Identify which cell holds the provided text, then report its (X, Y) central coordinate. 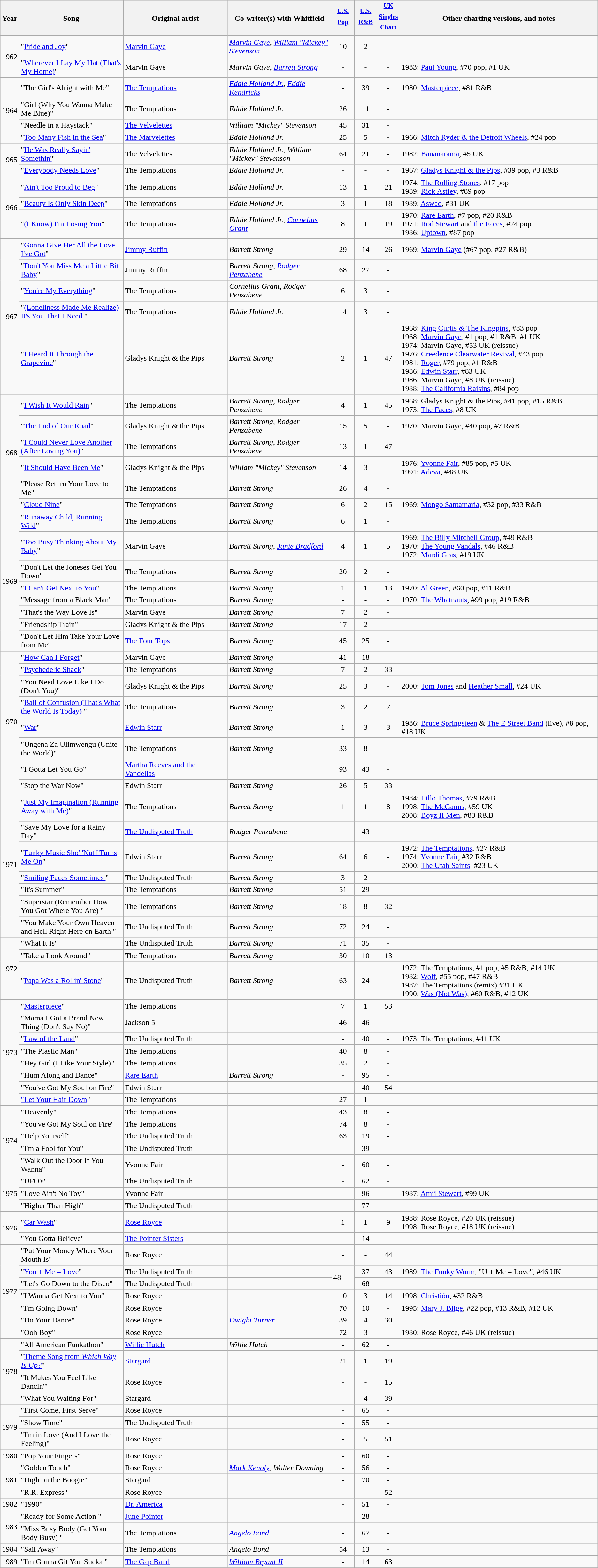
"I'm in Love (And I Love the Feeling)" (71, 1439)
"You Gotta Believe" (71, 1238)
1968 (10, 453)
1984 (10, 1549)
1964 (10, 110)
Original artist (175, 18)
"Ooh Boy" (71, 1332)
1980: Rose Royce, #46 UK (reissue) (499, 1332)
Dr. America (175, 1504)
"I Wanna Get Next to You" (71, 1296)
The Marvelettes (175, 137)
56 (365, 1468)
"How Can I Forget" (71, 657)
"Don't Let the Joneses Get You Down" (71, 572)
"Stop the War Now" (71, 786)
"Let Your Hair Down" (71, 1100)
"Runaway Child, Running Wild" (71, 521)
1970: The Whatnauts, #99 pop, #19 R&B (499, 600)
1975 (10, 1193)
"It Should Have Been Me" (71, 467)
53 (388, 1006)
"Miss Busy Body (Get Your Body Busy) " (71, 1533)
31 (365, 125)
1979 (10, 1427)
1995: Mary J. Blige, #22 pop, #13 R&B, #12 UK (499, 1308)
Eddie Holland Jr., Eddie Kendricks (280, 88)
1983 (10, 1527)
1978 (10, 1371)
"What It Is" (71, 943)
Jackson 5 (175, 1022)
"Love Ain't No Toy" (71, 1193)
"Cloud Nine" (71, 505)
Eddie Holland Jr., Cornelius Grant (280, 224)
The Gap Band (175, 1562)
Martha Reeves and the Vandellas (175, 769)
1967: Gladys Knight & the Pips, #39 pop, #3 R&B (499, 170)
1971 (10, 864)
"Ungena Za Ulimwengu (Unite the World)" (71, 748)
June Pointer (175, 1517)
"Show Time" (71, 1423)
"Needle in a Haystack" (71, 125)
"Let's Go Down to the Disco" (71, 1284)
1977 (10, 1291)
1973 (10, 1053)
1973: The Temptations, #41 UK (499, 1039)
U.S. R&B (365, 18)
1966: Mitch Ryder & the Detroit Wheels, #24 pop (499, 137)
1998: Christión, #32 R&B (499, 1296)
"Heavenly" (71, 1112)
Co-writer(s) with Whitfield (280, 18)
1974 (10, 1141)
1974: The Rolling Stones, #17 pop1989: Rick Astley, #89 pop (499, 187)
44 (388, 1255)
1969: Marvin Gaye (#67 pop, #27 R&B) (499, 249)
32 (388, 906)
"High on the Boogie" (71, 1480)
1969: The Billy Mitchell Group, #49 R&B1970: The Young Vandals, #46 R&B1972: Mardi Gras, #19 UK (499, 546)
2000: Tom Jones and Heather Small, #24 UK (499, 686)
1987: Amii Stewart, #99 UK (499, 1193)
1986: Bruce Springsteen & The E Street Band (live), #8 pop, #18 UK (499, 728)
"Too Busy Thinking About My Baby" (71, 546)
"Mama I Got a Brand New Thing (Don't Say No)" (71, 1022)
"I Can't Get Next to You" (71, 588)
"Funky Music Sho' 'Nuff Turns Me On" (71, 857)
1970 (10, 722)
"Law of the Land" (71, 1039)
"I Heard It Through the Grapevine" (71, 358)
"Save My Love for a Rainy Day" (71, 832)
37 (365, 1271)
Marvin Gaye, William "Mickey" Stevenson (280, 46)
Cornelius Grant, Rodger Penzabene (280, 291)
"Superstar (Remember How You Got Where You Are) " (71, 906)
"Just My Imagination (Running Away with Me)" (71, 807)
96 (365, 1193)
20 (343, 572)
1972 (10, 969)
95 (365, 1075)
11 (365, 109)
65 (365, 1410)
"Wherever I Lay My Hat (That's My Home)" (71, 67)
"Golden Touch" (71, 1468)
"Ball of Confusion (That's What the World Is Today) " (71, 706)
74 (343, 1124)
Other charting versions, and notes (499, 18)
1988: Rose Royce, #20 UK (reissue)1998: Rose Royce, #18 UK (reissue) (499, 1222)
William Bryant II (280, 1562)
"I'm Gonna Git You Sucka " (71, 1562)
Dwight Turner (280, 1320)
1972: The Temptations, #1 pop, #5 R&B, #14 UK1982: Wolf, #55 pop, #47 R&B1987: The Temptations (remix) #31 UK1990: Was (Not Was), #60 R&B, #12 UK (499, 981)
"1990" (71, 1504)
1970: Marvin Gaye, #40 pop, #7 R&B (499, 426)
"Walk Out the Door If You Wanna" (71, 1165)
"Masterpiece" (71, 1006)
U.S. Pop (343, 18)
9 (388, 1222)
"He Was Really Sayin' Somethin'" (71, 154)
"Papa Was a Rollin' Stone" (71, 981)
1966 (10, 208)
"Hum Along and Dance" (71, 1075)
"Girl (Why You Wanna Make Me Blue)" (71, 109)
"Psychedelic Shack" (71, 669)
1989: Aswad, #31 UK (499, 203)
"It Makes You Feel Like Dancin'" (71, 1382)
55 (365, 1423)
Rodger Penzabene (280, 832)
"Do Your Dance" (71, 1320)
1972: The Temptations, #27 R&B1974: Yvonne Fair, #32 R&B2000: The Utah Saints, #23 UK (499, 857)
"Higher Than High" (71, 1205)
Marvin Gaye, Barrett Strong (280, 67)
"Hey Girl (I Like Your Style) " (71, 1063)
48 (343, 1277)
"I'm Going Down" (71, 1308)
"Gonna Give Her All the Love I've Got" (71, 249)
"Please Return Your Love to Me" (71, 488)
"UFO's" (71, 1181)
1976: Yvonne Fair, #85 pop, #5 UK1991: Adeva, #48 UK (499, 467)
"Put Your Money Where Your Mouth Is" (71, 1255)
Mark Kenoly, Walter Downing (280, 1468)
"I Gotta Let You Go" (71, 769)
The Pointer Sisters (175, 1238)
1980: Masterpiece, #81 R&B (499, 88)
"War" (71, 728)
28 (365, 1517)
"Pride and Joy" (71, 46)
"Message from a Black Man" (71, 600)
"Car Wash" (71, 1222)
"The Girl's Alright with Me" (71, 88)
"Don't You Miss Me a Little Bit Baby" (71, 270)
"That's the Way Love Is" (71, 612)
"The Plastic Man" (71, 1051)
"Too Many Fish in the Sea" (71, 137)
Barrett Strong, Janie Bradford (280, 546)
"Ain't Too Proud to Beg" (71, 187)
1969: Mongo Santamaria, #32 pop, #33 R&B (499, 505)
"Theme Song from Which Way Is Up?" (71, 1361)
"Friendship Train" (71, 624)
"Smiling Faces Sometimes " (71, 878)
1969 (10, 581)
1976 (10, 1228)
"The End of Our Road" (71, 426)
"I Could Never Love Another (After Loving You)" (71, 446)
1982 (10, 1504)
"(Loneliness Made Me Realize) It's You That I Need " (71, 311)
"R.R. Express" (71, 1492)
1984: Lillo Thomas, #79 R&B1998: The McGanns, #59 UK2008: Boyz II Men, #83 R&B (499, 807)
1967 (10, 316)
41 (343, 657)
The Four Tops (175, 641)
1980 (10, 1455)
"(I Know) I'm Losing You" (71, 224)
"I'm a Fool for You" (71, 1148)
1989: The Funky Worm, "U + Me = Love", #46 UK (499, 1271)
1962 (10, 57)
52 (388, 1492)
Rare Earth (175, 1075)
"Sail Away" (71, 1549)
"Beauty Is Only Skin Deep" (71, 203)
"You're My Everything" (71, 291)
1983: Paul Young, #70 pop, #1 UK (499, 67)
"Help Yourself" (71, 1136)
77 (365, 1205)
"It's Summer" (71, 890)
1981 (10, 1480)
UK Singles Chart (388, 18)
"Everybody Needs Love" (71, 170)
1982: Bananarama, #5 UK (499, 154)
"Take a Look Around" (71, 956)
1970: Rare Earth, #7 pop, #20 R&B1971: Rod Stewart and the Faces, #24 pop1986: Uptown, #87 pop (499, 224)
67 (365, 1533)
93 (343, 769)
1970: Al Green, #60 pop, #11 R&B (499, 588)
"You Need Love Like I Do (Don't You)" (71, 686)
"You + Me = Love" (71, 1271)
"First Come, First Serve" (71, 1410)
17 (343, 624)
"What You Waiting For" (71, 1398)
Eddie Holland Jr., William "Mickey" Stevenson (280, 154)
"Ready for Some Action " (71, 1517)
1968: Gladys Knight & the Pips, #41 pop, #15 R&B1973: The Faces, #8 UK (499, 405)
Song (71, 18)
"Don't Let Him Take Your Love from Me" (71, 641)
"Pop Your Fingers" (71, 1455)
"All American Funkathon" (71, 1345)
71 (343, 943)
Year (10, 18)
1989 (10, 1562)
"You Make Your Own Heaven and Hell Right Here on Earth " (71, 927)
1965 (10, 160)
"I Wish It Would Rain" (71, 405)
